Provide the (x, y) coordinate of the cell's center where the given text is located.  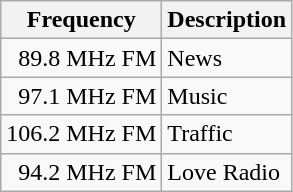
97.1 MHz FM (82, 96)
89.8 MHz FM (82, 58)
94.2 MHz FM (82, 172)
Traffic (227, 134)
Description (227, 20)
News (227, 58)
Frequency (82, 20)
106.2 MHz FM (82, 134)
Music (227, 96)
Love Radio (227, 172)
